For the text-containing cell, return its midpoint in [x, y] coordinate format. 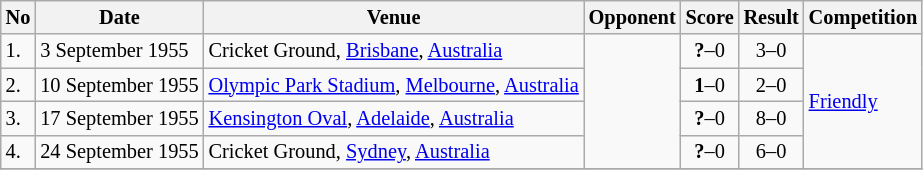
Olympic Park Stadium, Melbourne, Australia [394, 85]
1–0 [710, 85]
Score [710, 17]
2. [18, 85]
Friendly [863, 102]
Cricket Ground, Brisbane, Australia [394, 51]
Competition [863, 17]
3 September 1955 [119, 51]
1. [18, 51]
6–0 [772, 152]
Date [119, 17]
2–0 [772, 85]
4. [18, 152]
No [18, 17]
8–0 [772, 118]
17 September 1955 [119, 118]
Kensington Oval, Adelaide, Australia [394, 118]
24 September 1955 [119, 152]
Result [772, 17]
Opponent [632, 17]
Cricket Ground, Sydney, Australia [394, 152]
3–0 [772, 51]
Venue [394, 17]
3. [18, 118]
10 September 1955 [119, 85]
